Return (X, Y) of the center of cell containing provided text 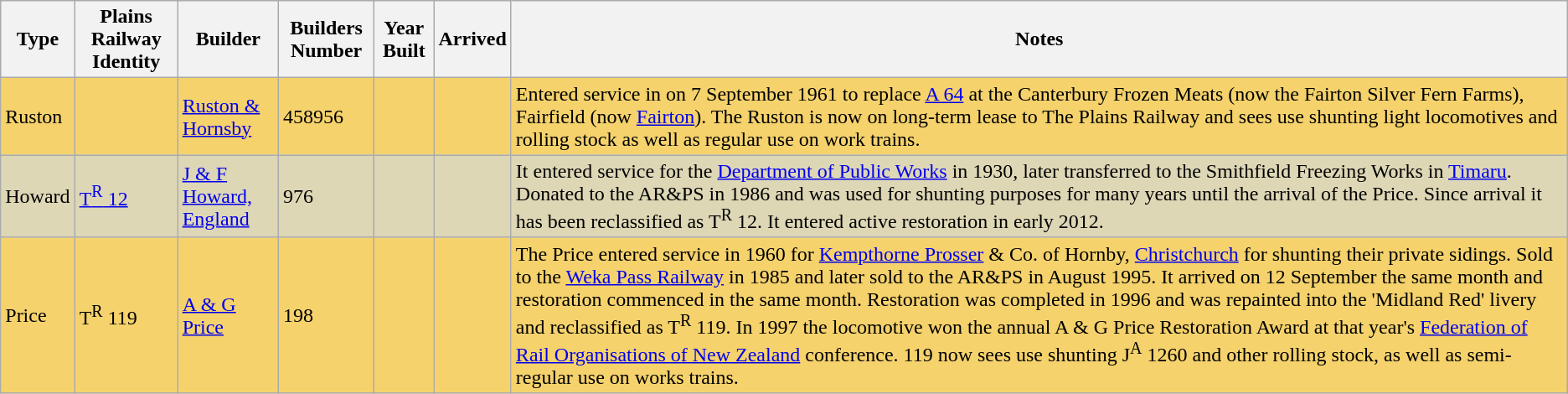
TR 119 (126, 315)
198 (327, 315)
Type (38, 39)
Price (38, 315)
TR 12 (126, 196)
Ruston & Hornsby (228, 117)
976 (327, 196)
A & G Price (228, 315)
Plains Railway Identity (126, 39)
J & F Howard, England (228, 196)
Arrived (472, 39)
Howard (38, 196)
458956 (327, 117)
Builder (228, 39)
Year Built (404, 39)
Ruston (38, 117)
Builders Number (327, 39)
Notes (1039, 39)
